Extract the [x, y] coordinate from the center of the cell holding the provided text.  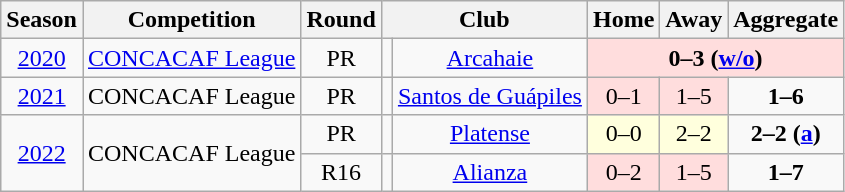
Arcahaie [490, 58]
Round [341, 20]
Aggregate [786, 20]
Santos de Guápiles [490, 96]
Competition [191, 20]
Alianza [490, 172]
Club [484, 20]
2021 [42, 96]
0–1 [623, 96]
1–7 [786, 172]
1–6 [786, 96]
Platense [490, 134]
0–3 (w/o) [715, 58]
2–2 [694, 134]
0–0 [623, 134]
2020 [42, 58]
2022 [42, 153]
R16 [341, 172]
2–2 (a) [786, 134]
Home [623, 20]
Away [694, 20]
0–2 [623, 172]
Season [42, 20]
